For the text-containing cell, return its midpoint in [x, y] coordinate format. 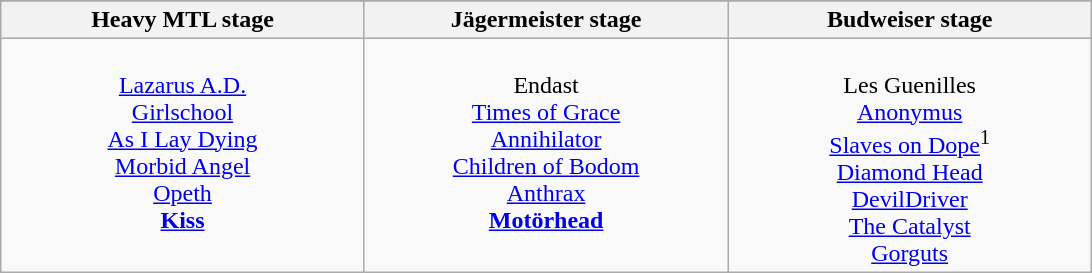
Endast Times of Grace Annihilator Children of Bodom Anthrax Motörhead [546, 156]
Jägermeister stage [546, 20]
Lazarus A.D. Girlschool As I Lay Dying Morbid Angel Opeth Kiss [183, 156]
Heavy MTL stage [183, 20]
Budweiser stage [910, 20]
Les Guenilles Anonymus Slaves on Dope1 Diamond Head DevilDriver The Catalyst Gorguts [910, 156]
